Provide the (x, y) coordinate of the cell's center where the given text is located.  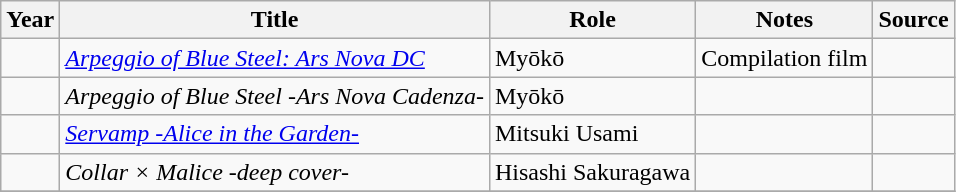
Title (275, 20)
Collar × Malice -deep cover- (275, 172)
Servamp -Alice in the Garden- (275, 134)
Role (592, 20)
Arpeggio of Blue Steel: Ars Nova DC (275, 58)
Source (914, 20)
Compilation film (784, 58)
Mitsuki Usami (592, 134)
Year (30, 20)
Arpeggio of Blue Steel -Ars Nova Cadenza- (275, 96)
Hisashi Sakuragawa (592, 172)
Notes (784, 20)
